Provide the [x, y] coordinate of the cell's center where the given text is located.  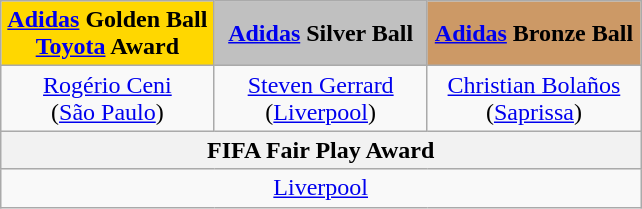
Adidas Silver Ball [320, 34]
Adidas Golden BallToyota Award [108, 34]
Liverpool [321, 188]
Adidas Bronze Ball [534, 34]
Steven Gerrard(Liverpool) [320, 98]
Christian Bolaños(Saprissa) [534, 98]
Rogério Ceni(São Paulo) [108, 98]
FIFA Fair Play Award [321, 150]
